Scan for the cell matching the given text and deliver its (X, Y) coordinate at center. 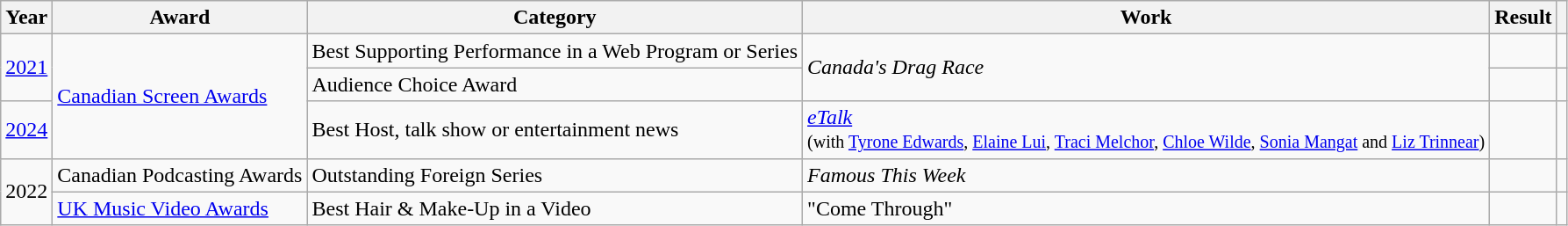
"Come Through" (1146, 208)
Work (1146, 18)
Famous This Week (1146, 175)
Category (555, 18)
Result (1523, 18)
Best Supporting Performance in a Web Program or Series (555, 51)
2024 (26, 130)
Best Host, talk show or entertainment news (555, 130)
Outstanding Foreign Series (555, 175)
Award (180, 18)
Best Hair & Make-Up in a Video (555, 208)
Audience Choice Award (555, 84)
Canadian Podcasting Awards (180, 175)
Year (26, 18)
eTalk(with Tyrone Edwards, Elaine Lui, Traci Melchor, Chloe Wilde, Sonia Mangat and Liz Trinnear) (1146, 130)
2021 (26, 68)
Canadian Screen Awards (180, 97)
Canada's Drag Race (1146, 68)
2022 (26, 192)
UK Music Video Awards (180, 208)
